Provide the (x, y) coordinate of the cell's center where the given text is located.  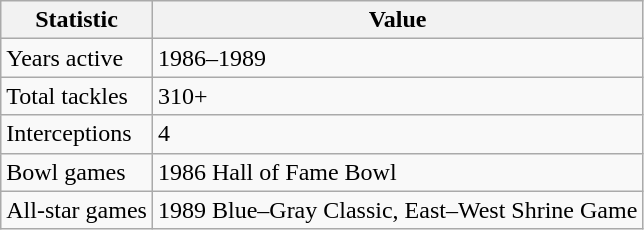
Interceptions (77, 134)
1986–1989 (397, 58)
Statistic (77, 20)
Total tackles (77, 96)
310+ (397, 96)
Value (397, 20)
Bowl games (77, 172)
All-star games (77, 210)
1986 Hall of Fame Bowl (397, 172)
Years active (77, 58)
1989 Blue–Gray Classic, East–West Shrine Game (397, 210)
4 (397, 134)
